Detect which cell encompasses the target text, then output its [X, Y] center coordinate. 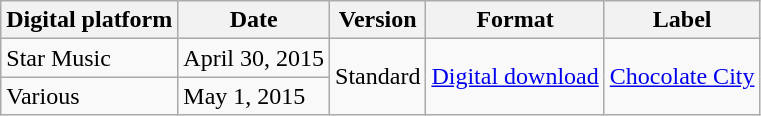
Label [682, 20]
Format [515, 20]
Digital platform [90, 20]
Various [90, 96]
Standard [378, 77]
April 30, 2015 [254, 58]
Digital download [515, 77]
Chocolate City [682, 77]
Date [254, 20]
Version [378, 20]
Star Music [90, 58]
May 1, 2015 [254, 96]
